Return [X, Y] of the center of cell containing provided text 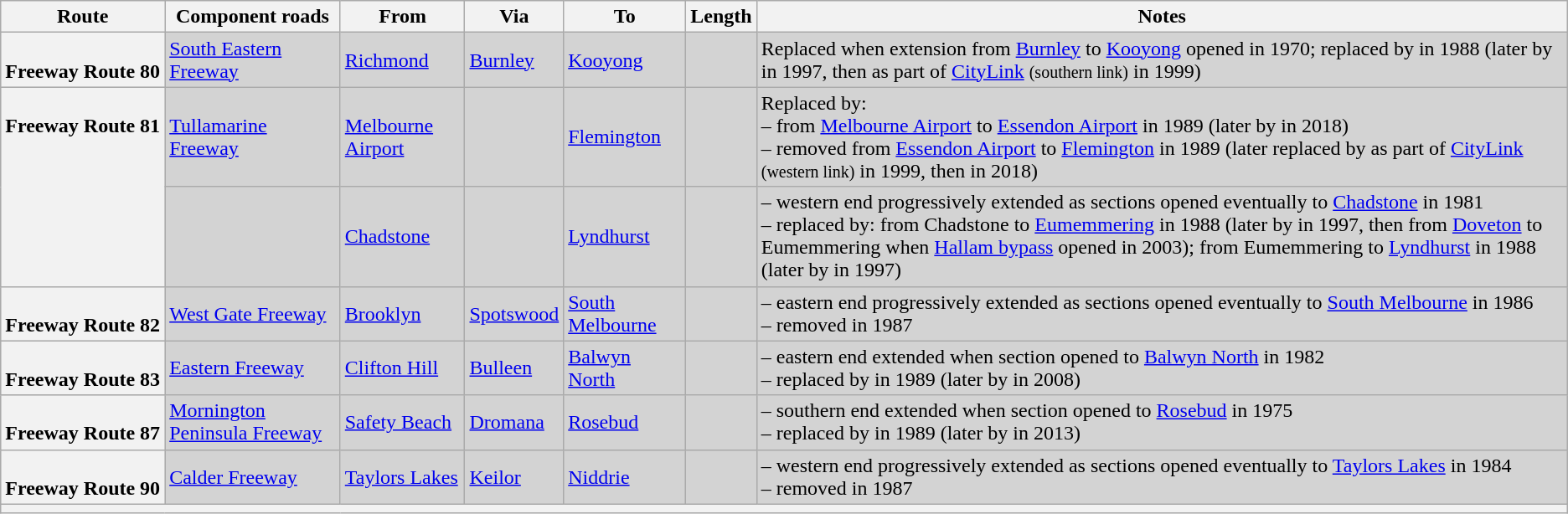
Bulleen [514, 368]
Via [514, 17]
From [402, 17]
Melbourne Airport [402, 137]
– eastern end progressively extended as sections opened eventually to South Melbourne in 1986– removed in 1987 [1162, 313]
Balwyn North [625, 368]
Richmond [402, 60]
Eastern Freeway [253, 368]
Niddrie [625, 477]
Chadstone [402, 236]
Route [83, 17]
Freeway Route 87 [83, 422]
Mornington Peninsula Freeway [253, 422]
Freeway Route 83 [83, 368]
Tullamarine Freeway [253, 137]
– western end progressively extended as sections opened eventually to Taylors Lakes in 1984– removed in 1987 [1162, 477]
Notes [1162, 17]
South Melbourne [625, 313]
To [625, 17]
Calder Freeway [253, 477]
Freeway Route 82 [83, 313]
South Eastern Freeway [253, 60]
Spotswood [514, 313]
Length [721, 17]
Component roads [253, 17]
Kooyong [625, 60]
Clifton Hill [402, 368]
– eastern end extended when section opened to Balwyn North in 1982– replaced by in 1989 (later by in 2008) [1162, 368]
Burnley [514, 60]
Freeway Route 81 [83, 187]
Rosebud [625, 422]
Freeway Route 90 [83, 477]
Taylors Lakes [402, 477]
– southern end extended when section opened to Rosebud in 1975– replaced by in 1989 (later by in 2013) [1162, 422]
Lyndhurst [625, 236]
Freeway Route 80 [83, 60]
Safety Beach [402, 422]
Brooklyn [402, 313]
Flemington [625, 137]
Dromana [514, 422]
West Gate Freeway [253, 313]
Keilor [514, 477]
